For the text-containing cell, return its midpoint in [X, Y] coordinate format. 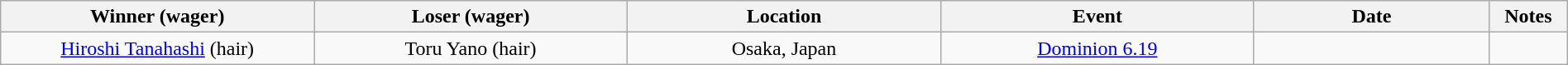
Hiroshi Tanahashi (hair) [157, 48]
Dominion 6.19 [1097, 48]
Winner (wager) [157, 17]
Osaka, Japan [784, 48]
Event [1097, 17]
Location [784, 17]
Toru Yano (hair) [471, 48]
Date [1371, 17]
Notes [1528, 17]
Loser (wager) [471, 17]
